Search for the cell housing the specified text and yield its [x, y] center coordinate. 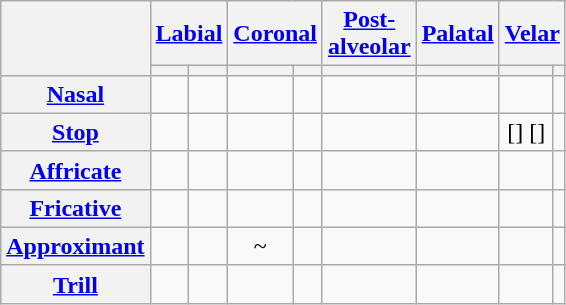
Coronal [276, 34]
Labial [189, 34]
Nasal [76, 94]
Affricate [76, 170]
[] [] [526, 132]
Post-alveolar [369, 34]
~ [260, 246]
Velar [532, 34]
Approximant [76, 246]
Trill [76, 284]
Palatal [458, 34]
Fricative [76, 208]
Stop [76, 132]
